For the text-containing cell, return its midpoint in [x, y] coordinate format. 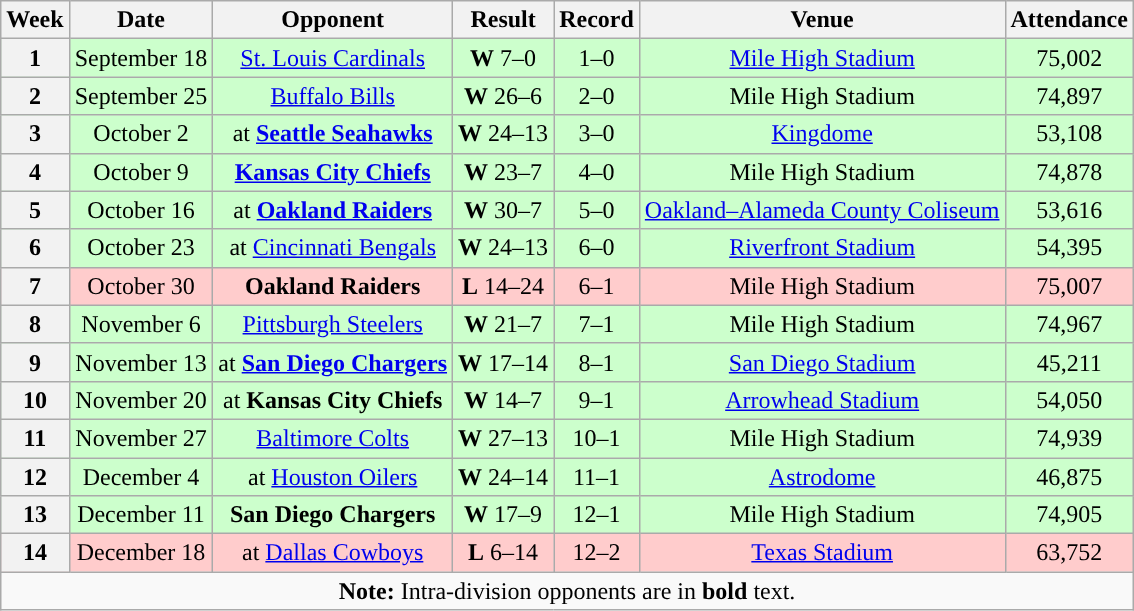
74,967 [1069, 324]
8–1 [597, 362]
53,108 [1069, 134]
3–0 [597, 134]
7 [35, 286]
at Cincinnati Bengals [333, 248]
Pittsburgh Steelers [333, 324]
at Oakland Raiders [333, 210]
November 27 [141, 438]
Record [597, 20]
September 25 [141, 96]
Arrowhead Stadium [822, 400]
November 13 [141, 362]
6–1 [597, 286]
at Kansas City Chiefs [333, 400]
63,752 [1069, 553]
October 2 [141, 134]
W 14–7 [504, 400]
Opponent [333, 20]
46,875 [1069, 477]
November 6 [141, 324]
6 [35, 248]
11–1 [597, 477]
6–0 [597, 248]
74,939 [1069, 438]
San Diego Stadium [822, 362]
74,878 [1069, 172]
53,616 [1069, 210]
14 [35, 553]
San Diego Chargers [333, 515]
L 6–14 [504, 553]
W 21–7 [504, 324]
September 18 [141, 58]
Oakland Raiders [333, 286]
November 20 [141, 400]
Oakland–Alameda County Coliseum [822, 210]
at Dallas Cowboys [333, 553]
W 17–9 [504, 515]
at San Diego Chargers [333, 362]
W 26–6 [504, 96]
74,897 [1069, 96]
10 [35, 400]
Result [504, 20]
October 30 [141, 286]
45,211 [1069, 362]
4–0 [597, 172]
12–2 [597, 553]
December 11 [141, 515]
Buffalo Bills [333, 96]
2 [35, 96]
Date [141, 20]
W 7–0 [504, 58]
1 [35, 58]
Venue [822, 20]
74,905 [1069, 515]
12 [35, 477]
75,002 [1069, 58]
5–0 [597, 210]
8 [35, 324]
W 30–7 [504, 210]
Attendance [1069, 20]
December 18 [141, 553]
2–0 [597, 96]
December 4 [141, 477]
W 27–13 [504, 438]
Kansas City Chiefs [333, 172]
W 24–14 [504, 477]
54,395 [1069, 248]
Kingdome [822, 134]
October 9 [141, 172]
3 [35, 134]
L 14–24 [504, 286]
12–1 [597, 515]
7–1 [597, 324]
at Seattle Seahawks [333, 134]
10–1 [597, 438]
Week [35, 20]
Riverfront Stadium [822, 248]
13 [35, 515]
75,007 [1069, 286]
October 23 [141, 248]
4 [35, 172]
W 23–7 [504, 172]
Texas Stadium [822, 553]
October 16 [141, 210]
5 [35, 210]
9 [35, 362]
St. Louis Cardinals [333, 58]
11 [35, 438]
Note: Intra-division opponents are in bold text. [568, 591]
54,050 [1069, 400]
9–1 [597, 400]
1–0 [597, 58]
Baltimore Colts [333, 438]
Astrodome [822, 477]
W 17–14 [504, 362]
at Houston Oilers [333, 477]
